Locate the cell with the specified text and output its [x, y] center coordinate. 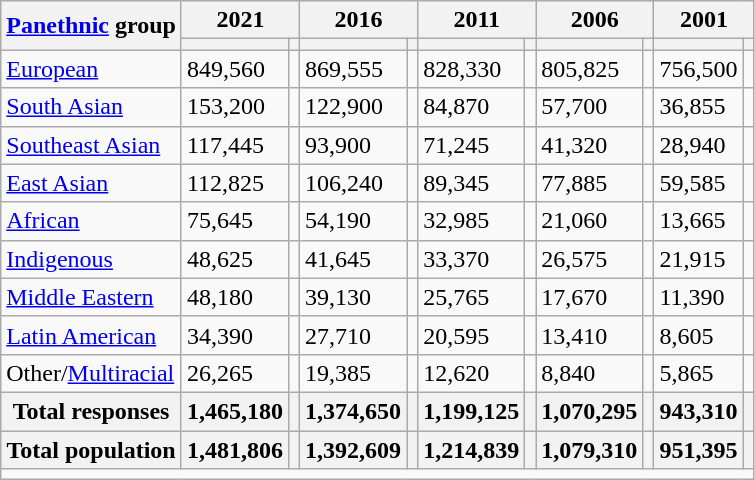
84,870 [472, 107]
41,320 [590, 145]
Middle Eastern [92, 297]
20,595 [472, 335]
28,940 [698, 145]
36,855 [698, 107]
21,915 [698, 259]
Indigenous [92, 259]
1,374,650 [354, 411]
943,310 [698, 411]
2021 [240, 20]
19,385 [354, 373]
828,330 [472, 69]
African [92, 221]
2001 [704, 20]
Southeast Asian [92, 145]
27,710 [354, 335]
Other/Multiracial [92, 373]
8,840 [590, 373]
57,700 [590, 107]
Panethnic group [92, 26]
48,625 [234, 259]
48,180 [234, 297]
89,345 [472, 183]
869,555 [354, 69]
54,190 [354, 221]
153,200 [234, 107]
12,620 [472, 373]
32,985 [472, 221]
112,825 [234, 183]
93,900 [354, 145]
2016 [359, 20]
805,825 [590, 69]
European [92, 69]
South Asian [92, 107]
1,214,839 [472, 449]
39,130 [354, 297]
5,865 [698, 373]
11,390 [698, 297]
26,265 [234, 373]
17,670 [590, 297]
1,199,125 [472, 411]
849,560 [234, 69]
122,900 [354, 107]
2006 [595, 20]
8,605 [698, 335]
East Asian [92, 183]
71,245 [472, 145]
106,240 [354, 183]
1,079,310 [590, 449]
1,070,295 [590, 411]
Total responses [92, 411]
951,395 [698, 449]
41,645 [354, 259]
13,410 [590, 335]
59,585 [698, 183]
21,060 [590, 221]
26,575 [590, 259]
1,481,806 [234, 449]
Total population [92, 449]
Latin American [92, 335]
33,370 [472, 259]
25,765 [472, 297]
1,465,180 [234, 411]
2011 [477, 20]
34,390 [234, 335]
1,392,609 [354, 449]
117,445 [234, 145]
756,500 [698, 69]
75,645 [234, 221]
13,665 [698, 221]
77,885 [590, 183]
